Return (X, Y) of the center of cell containing provided text 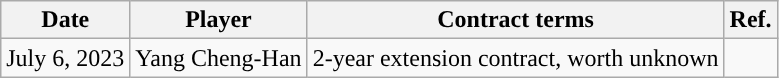
July 6, 2023 (66, 58)
Date (66, 20)
Player (218, 20)
Contract terms (516, 20)
2-year extension contract, worth unknown (516, 58)
Ref. (750, 20)
Yang Cheng-Han (218, 58)
